Locate the cell with the specified text and output its [x, y] center coordinate. 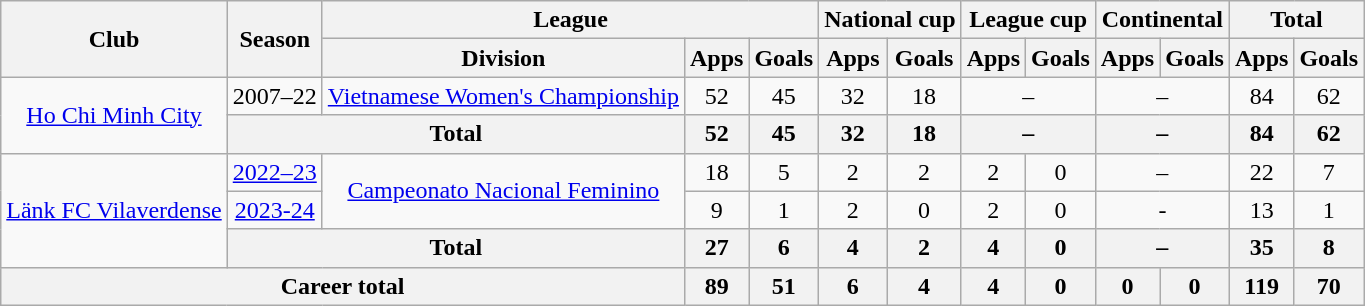
League [570, 20]
27 [716, 248]
Länk FC Vilaverdense [114, 210]
Division [503, 58]
Ho Chi Minh City [114, 115]
2023-24 [274, 210]
7 [1329, 172]
League cup [1028, 20]
22 [1261, 172]
119 [1261, 286]
8 [1329, 248]
5 [784, 172]
9 [716, 210]
2022–23 [274, 172]
Campeonato Nacional Feminino [503, 191]
51 [784, 286]
35 [1261, 248]
Career total [343, 286]
National cup [890, 20]
Continental [1162, 20]
13 [1261, 210]
- [1162, 210]
Season [274, 39]
Club [114, 39]
Vietnamese Women's Championship [503, 96]
2007–22 [274, 96]
89 [716, 286]
70 [1329, 286]
